Capture the cell that displays the provided text and extract its (X, Y) central coordinate. 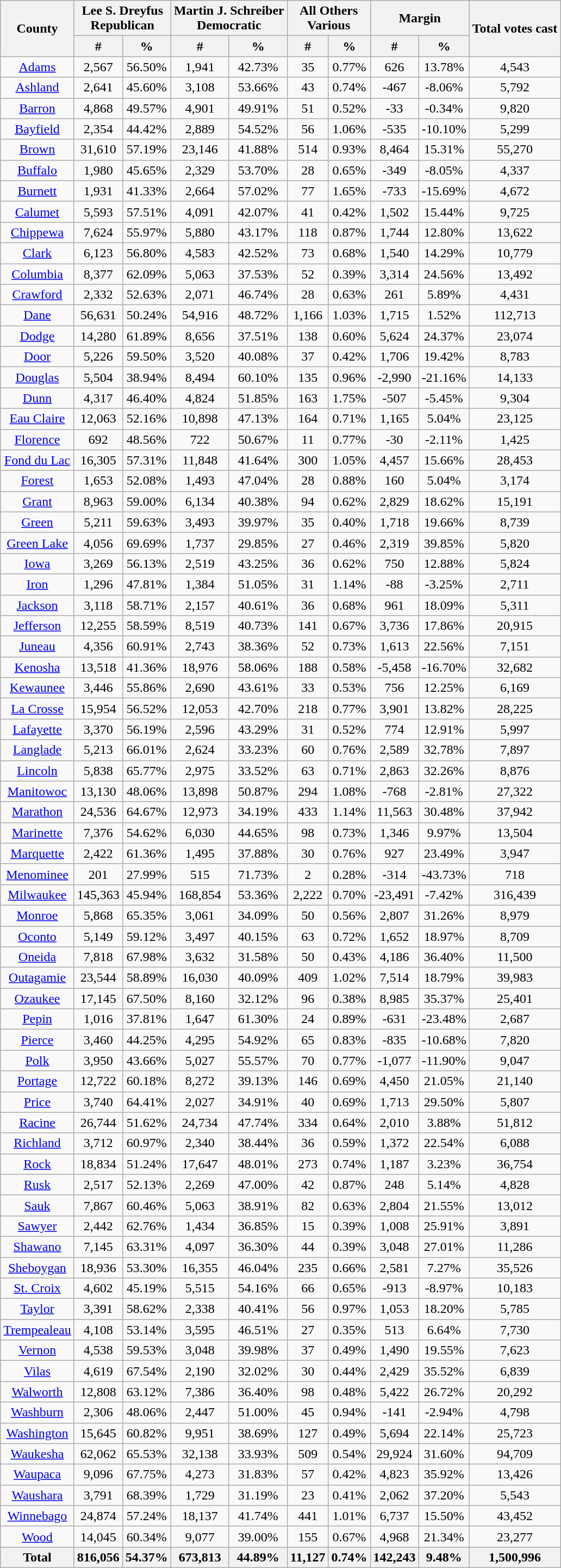
15 (308, 1226)
Barron (37, 108)
-913 (395, 1288)
1,652 (395, 936)
31.19% (258, 1495)
1,187 (395, 1164)
1,346 (395, 833)
9.97% (444, 833)
42.07% (258, 212)
2,269 (200, 1185)
Dane (37, 315)
50.87% (258, 791)
15,645 (98, 1433)
59.53% (147, 1350)
41.88% (258, 150)
12,722 (98, 1081)
2,222 (308, 895)
5,997 (515, 729)
0.38% (349, 999)
961 (395, 605)
13,518 (98, 667)
18.79% (444, 978)
Menominee (37, 874)
1,053 (395, 1309)
4,273 (200, 1474)
33 (308, 688)
3,269 (98, 563)
16,305 (98, 460)
Brown (37, 150)
41.64% (258, 460)
513 (395, 1330)
18.09% (444, 605)
2,319 (395, 543)
51.62% (147, 1123)
31.26% (444, 915)
-2.81% (444, 791)
St. Croix (37, 1288)
42.70% (258, 709)
5,824 (515, 563)
Waukesha (37, 1454)
-16.70% (444, 667)
8,709 (515, 936)
13,898 (200, 791)
5,515 (200, 1288)
2,340 (200, 1143)
45.60% (147, 88)
9,047 (515, 1061)
1.03% (349, 315)
Forest (37, 481)
-768 (395, 791)
0.54% (349, 1454)
Dodge (37, 336)
4,431 (515, 295)
53.70% (258, 170)
0.35% (349, 1330)
Monroe (37, 915)
Jefferson (37, 626)
3,947 (515, 853)
7,820 (515, 1040)
0.93% (349, 150)
Iron (37, 584)
1.02% (349, 978)
692 (98, 439)
18.97% (444, 936)
18.20% (444, 1309)
7,897 (515, 750)
61.89% (147, 336)
39.13% (258, 1081)
45 (308, 1412)
0.43% (349, 957)
6,088 (515, 1143)
-21.16% (444, 377)
37.20% (444, 1495)
10,898 (200, 419)
27.99% (147, 874)
1,502 (395, 212)
21.34% (444, 1536)
1,384 (200, 584)
38.94% (147, 377)
300 (308, 460)
3,391 (98, 1309)
52.16% (147, 419)
6,839 (515, 1371)
514 (308, 150)
5.89% (444, 295)
1.06% (349, 129)
6,737 (395, 1516)
18,976 (200, 667)
-0.34% (444, 108)
0.88% (349, 481)
2,624 (200, 750)
4,450 (395, 1081)
3,174 (515, 481)
40.61% (258, 605)
47.13% (258, 419)
1,493 (200, 481)
61.30% (258, 1019)
168,854 (200, 895)
2,863 (395, 771)
Kenosha (37, 667)
756 (395, 688)
-8.97% (444, 1288)
3,595 (200, 1330)
35.92% (444, 1474)
18,936 (98, 1268)
Crawford (37, 295)
2,589 (395, 750)
18,137 (200, 1516)
11,127 (308, 1557)
33.52% (258, 771)
3.23% (444, 1164)
1,425 (515, 439)
4,108 (98, 1330)
24.37% (444, 336)
56.19% (147, 729)
17,647 (200, 1164)
59.50% (147, 357)
51.24% (147, 1164)
21,140 (515, 1081)
44.65% (258, 833)
37.51% (258, 336)
Racine (37, 1123)
23 (308, 1495)
3,791 (98, 1495)
19.55% (444, 1350)
3,712 (98, 1143)
164 (308, 419)
23,277 (515, 1536)
5,311 (515, 605)
53.66% (258, 88)
43.17% (258, 232)
37.81% (147, 1019)
3,740 (98, 1102)
Portage (37, 1081)
19.42% (444, 357)
19.66% (444, 522)
31.60% (444, 1454)
50.67% (258, 439)
9,820 (515, 108)
2,581 (395, 1268)
60.34% (147, 1536)
112,713 (515, 315)
4,457 (395, 460)
59.00% (147, 501)
25,723 (515, 1433)
Manitowoc (37, 791)
4,295 (200, 1040)
8,783 (515, 357)
334 (308, 1123)
14.29% (444, 253)
-467 (395, 88)
0.72% (349, 936)
2,687 (515, 1019)
33.23% (258, 750)
4,356 (98, 647)
44 (308, 1247)
2,889 (200, 129)
18.62% (444, 501)
Marquette (37, 853)
23.49% (444, 853)
5,880 (200, 232)
8,494 (200, 377)
0.58% (349, 667)
22.14% (444, 1433)
8,985 (395, 999)
3.88% (444, 1123)
Oconto (37, 936)
62,062 (98, 1454)
11,500 (515, 957)
1,165 (395, 419)
54.52% (258, 129)
12,053 (200, 709)
4,901 (200, 108)
163 (308, 398)
35.37% (444, 999)
54,916 (200, 315)
58.89% (147, 978)
39,983 (515, 978)
44.25% (147, 1040)
Green (37, 522)
38.44% (258, 1143)
8,377 (98, 274)
65 (308, 1040)
Taylor (37, 1309)
21.05% (444, 1081)
Fond du Lac (37, 460)
24.56% (444, 274)
2,447 (200, 1412)
135 (308, 377)
14,133 (515, 377)
40.15% (258, 936)
Price (37, 1102)
3,497 (200, 936)
7,376 (98, 833)
2,338 (200, 1309)
0.96% (349, 377)
5,213 (98, 750)
-535 (395, 129)
10,183 (515, 1288)
35,526 (515, 1268)
5,504 (98, 377)
7,386 (200, 1392)
La Crosse (37, 709)
Langlade (37, 750)
41.33% (147, 191)
53.30% (147, 1268)
261 (395, 295)
Marinette (37, 833)
2,442 (98, 1226)
8,963 (98, 501)
2,690 (200, 688)
0.89% (349, 1019)
4,672 (515, 191)
29,924 (395, 1454)
927 (395, 853)
-11.90% (444, 1061)
12.80% (444, 232)
0.94% (349, 1412)
235 (308, 1268)
26.72% (444, 1392)
-314 (395, 874)
22.56% (444, 647)
71.73% (258, 874)
47.81% (147, 584)
20,292 (515, 1392)
66 (308, 1288)
Outagamie (37, 978)
3,118 (98, 605)
58.59% (147, 626)
2,519 (200, 563)
50.24% (147, 315)
4,619 (98, 1371)
0.48% (349, 1392)
38.36% (258, 647)
47.74% (258, 1123)
-88 (395, 584)
31.58% (258, 957)
11,563 (395, 812)
25.91% (444, 1226)
4,823 (395, 1474)
22.54% (444, 1143)
8,160 (200, 999)
-507 (395, 398)
145,363 (98, 895)
7,514 (395, 978)
441 (308, 1516)
2,190 (200, 1371)
3,520 (200, 357)
62.09% (147, 274)
4,317 (98, 398)
27,322 (515, 791)
Martin J. SchreiberDemocratic (229, 18)
-43.73% (444, 874)
Pierce (37, 1040)
67.75% (147, 1474)
94,709 (515, 1454)
41.74% (258, 1516)
56,631 (98, 315)
8,876 (515, 771)
7,624 (98, 232)
3,061 (200, 915)
188 (308, 667)
55.97% (147, 232)
44.89% (258, 1557)
6,123 (98, 253)
35.52% (444, 1371)
509 (308, 1454)
718 (515, 874)
13,504 (515, 833)
5,792 (515, 88)
46.04% (258, 1268)
15,954 (98, 709)
29.50% (444, 1102)
Florence (37, 439)
38.69% (258, 1433)
6,134 (200, 501)
56.52% (147, 709)
Winnebago (37, 1516)
37.53% (258, 274)
77 (308, 191)
13,012 (515, 1205)
1,713 (395, 1102)
9.48% (444, 1557)
Oneida (37, 957)
1,980 (98, 170)
49.57% (147, 108)
40.38% (258, 501)
10,779 (515, 253)
37,942 (515, 812)
141 (308, 626)
24,734 (200, 1123)
51.00% (258, 1412)
6,169 (515, 688)
-5.45% (444, 398)
32.26% (444, 771)
47.04% (258, 481)
32,682 (515, 667)
Sauk (37, 1205)
17,145 (98, 999)
5,868 (98, 915)
8,519 (200, 626)
58.71% (147, 605)
Calumet (37, 212)
2,711 (515, 584)
9,725 (515, 212)
626 (395, 67)
1,647 (200, 1019)
5,027 (200, 1061)
Dunn (37, 398)
-2.94% (444, 1412)
53.14% (147, 1330)
60.91% (147, 647)
41 (308, 212)
45.94% (147, 895)
218 (308, 709)
53.36% (258, 895)
18,834 (98, 1164)
0.66% (349, 1268)
Chippewa (37, 232)
70 (308, 1061)
13,130 (98, 791)
1,744 (395, 232)
2,596 (200, 729)
32,138 (200, 1454)
Lee S. DreyfusRepublican (122, 18)
40 (308, 1102)
4,868 (98, 108)
3,314 (395, 274)
65.35% (147, 915)
-2.11% (444, 439)
38.91% (258, 1205)
12,063 (98, 419)
Shawano (37, 1247)
2,354 (98, 129)
1,715 (395, 315)
1.08% (349, 791)
Lincoln (37, 771)
36,754 (515, 1164)
201 (98, 874)
31,610 (98, 150)
34.09% (258, 915)
43.66% (147, 1061)
2,975 (200, 771)
60 (308, 750)
-3.25% (444, 584)
31.83% (258, 1474)
-30 (395, 439)
13.82% (444, 709)
1,500,996 (515, 1557)
1,729 (200, 1495)
-1,077 (395, 1061)
2,157 (200, 605)
750 (395, 563)
33.93% (258, 1454)
Juneau (37, 647)
Washington (37, 1433)
55.57% (258, 1061)
54.37% (147, 1557)
Washburn (37, 1412)
48.72% (258, 315)
4,056 (98, 543)
39.85% (444, 543)
12,808 (98, 1392)
43,452 (515, 1516)
Adams (37, 67)
43.61% (258, 688)
Lafayette (37, 729)
1.65% (349, 191)
24 (308, 1019)
63.31% (147, 1247)
54.62% (147, 833)
0.83% (349, 1040)
66.01% (147, 750)
46.51% (258, 1330)
Vernon (37, 1350)
Eau Claire (37, 419)
-33 (395, 108)
23,074 (515, 336)
62.76% (147, 1226)
138 (308, 336)
46.74% (258, 295)
6.64% (444, 1330)
2,306 (98, 1412)
1,008 (395, 1226)
28,225 (515, 709)
Marathon (37, 812)
82 (308, 1205)
Sawyer (37, 1226)
14,045 (98, 1536)
52.13% (147, 1185)
57.24% (147, 1516)
42.52% (258, 253)
816,056 (98, 1557)
7,730 (515, 1330)
Columbia (37, 274)
7,145 (98, 1247)
-8.06% (444, 88)
Jackson (37, 605)
37.88% (258, 853)
23,544 (98, 978)
Walworth (37, 1392)
7.27% (444, 1268)
County (37, 28)
12.91% (444, 729)
0.97% (349, 1309)
68.39% (147, 1495)
2,517 (98, 1185)
3,370 (98, 729)
0.59% (349, 1143)
67.50% (147, 999)
5,149 (98, 936)
15.31% (444, 150)
Total (37, 1557)
2,429 (395, 1371)
146 (308, 1081)
56.80% (147, 253)
8,979 (515, 915)
5,422 (395, 1392)
7,151 (515, 647)
1,613 (395, 647)
67.98% (147, 957)
Rusk (37, 1185)
13,492 (515, 274)
-10.68% (444, 1040)
Polk (37, 1061)
1,737 (200, 543)
-835 (395, 1040)
4,828 (515, 1185)
0.41% (349, 1495)
5,785 (515, 1309)
Milwaukee (37, 895)
52.08% (147, 481)
2,422 (98, 853)
2,804 (395, 1205)
273 (308, 1164)
Bayfield (37, 129)
49.91% (258, 108)
12.25% (444, 688)
-141 (395, 1412)
2,010 (395, 1123)
65.77% (147, 771)
57.31% (147, 460)
4,543 (515, 67)
1,434 (200, 1226)
2,071 (200, 295)
9,077 (200, 1536)
515 (200, 874)
2,743 (200, 647)
142,243 (395, 1557)
160 (395, 481)
13,622 (515, 232)
54.92% (258, 1040)
4,337 (515, 170)
34.91% (258, 1102)
3,901 (395, 709)
12.88% (444, 563)
8,464 (395, 150)
0.60% (349, 336)
26,744 (98, 1123)
15,191 (515, 501)
61.36% (147, 853)
-349 (395, 170)
3,493 (200, 522)
39.97% (258, 522)
11 (308, 439)
5,820 (515, 543)
5,624 (395, 336)
7,867 (98, 1205)
774 (395, 729)
2,062 (395, 1495)
673,813 (200, 1557)
60.97% (147, 1143)
23,125 (515, 419)
2,641 (98, 88)
21.55% (444, 1205)
3,632 (200, 957)
Waupaca (37, 1474)
0.28% (349, 874)
0.56% (349, 915)
58.06% (258, 667)
40.73% (258, 626)
3,950 (98, 1061)
5,226 (98, 357)
42.73% (258, 67)
6,030 (200, 833)
46.40% (147, 398)
4,602 (98, 1288)
41.36% (147, 667)
44.42% (147, 129)
69.69% (147, 543)
23,146 (200, 150)
Trempealeau (37, 1330)
32.78% (444, 750)
28,453 (515, 460)
32.02% (258, 1371)
32.12% (258, 999)
4,186 (395, 957)
118 (308, 232)
59.12% (147, 936)
-733 (395, 191)
1,372 (395, 1143)
Rock (37, 1164)
-7.42% (444, 895)
Margin (420, 18)
5,593 (98, 212)
11,848 (200, 460)
9,304 (515, 398)
58.62% (147, 1309)
Grant (37, 501)
Vilas (37, 1371)
-5,458 (395, 667)
55.86% (147, 688)
64.67% (147, 812)
2,329 (200, 170)
4,091 (200, 212)
54.16% (258, 1288)
57 (308, 1474)
0.40% (349, 522)
1.75% (349, 398)
4,824 (200, 398)
-23,491 (395, 895)
8,656 (200, 336)
2,027 (200, 1102)
51.85% (258, 398)
20,915 (515, 626)
3,736 (395, 626)
1,941 (200, 67)
127 (308, 1433)
155 (308, 1536)
64.41% (147, 1102)
17.86% (444, 626)
34.19% (258, 812)
60.46% (147, 1205)
1,653 (98, 481)
1.52% (444, 315)
55,270 (515, 150)
1,016 (98, 1019)
Burnett (37, 191)
0.64% (349, 1123)
5,694 (395, 1433)
1,706 (395, 357)
4,583 (200, 253)
40.09% (258, 978)
40.41% (258, 1309)
-8.05% (444, 170)
24,874 (98, 1516)
9,951 (200, 1433)
39.98% (258, 1350)
5,838 (98, 771)
48.56% (147, 439)
47.00% (258, 1185)
3,108 (200, 88)
-2,990 (395, 377)
60.10% (258, 377)
0.44% (349, 1371)
Buffalo (37, 170)
65.53% (147, 1454)
15.44% (444, 212)
7,623 (515, 1350)
42 (308, 1185)
60.82% (147, 1433)
2,664 (200, 191)
Ashland (37, 88)
14,280 (98, 336)
57.02% (258, 191)
Clark (37, 253)
60.18% (147, 1081)
56.13% (147, 563)
73 (308, 253)
96 (308, 999)
Pepin (37, 1019)
1,718 (395, 522)
Kewaunee (37, 688)
2,567 (98, 67)
7,818 (98, 957)
2,807 (395, 915)
43.29% (258, 729)
0.70% (349, 895)
1.05% (349, 460)
30.48% (444, 812)
36.85% (258, 1226)
Total votes cast (515, 28)
-631 (395, 1019)
Iowa (37, 563)
45.19% (147, 1288)
8,272 (200, 1081)
-10.10% (444, 129)
1,296 (98, 584)
Sheboygan (37, 1268)
-15.69% (444, 191)
9,096 (98, 1474)
11,286 (515, 1247)
51.05% (258, 584)
40.08% (258, 357)
5,299 (515, 129)
43.25% (258, 563)
39.00% (258, 1536)
16,030 (200, 978)
29.85% (258, 543)
Waushara (37, 1495)
51,812 (515, 1123)
15.50% (444, 1516)
3,891 (515, 1226)
433 (308, 812)
1,166 (308, 315)
4,798 (515, 1412)
Ozaukee (37, 999)
-23.48% (444, 1019)
3,460 (98, 1040)
45.65% (147, 170)
1,931 (98, 191)
57.19% (147, 150)
Richland (37, 1143)
12,973 (200, 812)
1,540 (395, 253)
36.30% (258, 1247)
0.53% (349, 688)
2 (308, 874)
57.51% (147, 212)
294 (308, 791)
52.63% (147, 295)
63.12% (147, 1392)
5,211 (98, 522)
5,543 (515, 1495)
4,538 (98, 1350)
27.01% (444, 1247)
5.14% (444, 1185)
15.66% (444, 460)
2,332 (98, 295)
248 (395, 1185)
3,446 (98, 688)
409 (308, 978)
0.46% (349, 543)
5,807 (515, 1102)
316,439 (515, 895)
51 (308, 108)
2,829 (395, 501)
67.54% (147, 1371)
722 (200, 439)
13.78% (444, 67)
Door (37, 357)
4,968 (395, 1536)
1,495 (200, 853)
48.01% (258, 1164)
94 (308, 501)
25,401 (515, 999)
Green Lake (37, 543)
12,255 (98, 626)
All OthersVarious (328, 18)
1,490 (395, 1350)
Wood (37, 1536)
4,097 (200, 1247)
16,355 (200, 1268)
Douglas (37, 377)
13,426 (515, 1474)
56.50% (147, 67)
43 (308, 88)
24,536 (98, 812)
59.63% (147, 522)
1.01% (349, 1516)
8,739 (515, 522)
